Determine the (x, y) coordinate at the center of the cell enclosing the given text.  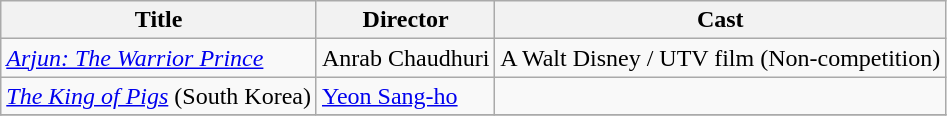
Director (405, 20)
Cast (720, 20)
Yeon Sang-ho (405, 96)
A Walt Disney / UTV film (Non-competition) (720, 58)
Anrab Chaudhuri (405, 58)
Arjun: The Warrior Prince (159, 58)
Title (159, 20)
The King of Pigs (South Korea) (159, 96)
